Locate the cell with the specified text and output its [x, y] center coordinate. 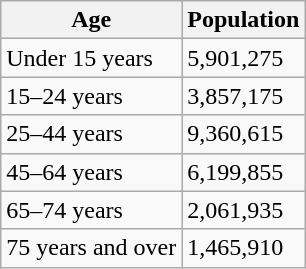
Under 15 years [92, 58]
15–24 years [92, 96]
3,857,175 [244, 96]
75 years and over [92, 248]
9,360,615 [244, 134]
5,901,275 [244, 58]
65–74 years [92, 210]
25–44 years [92, 134]
45–64 years [92, 172]
Age [92, 20]
6,199,855 [244, 172]
1,465,910 [244, 248]
Population [244, 20]
2,061,935 [244, 210]
